Determine the (X, Y) coordinate at the center of the cell enclosing the given text.  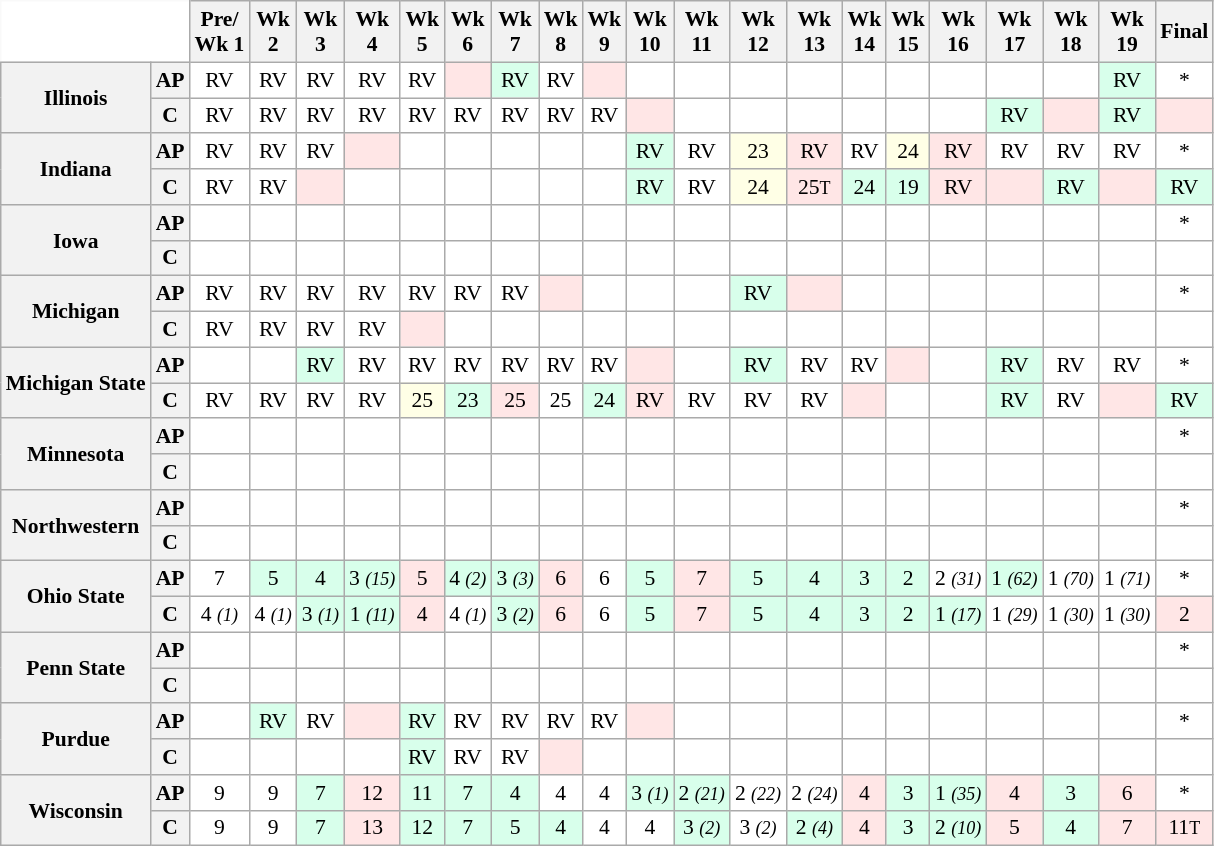
25T (814, 187)
Wisconsin (76, 810)
Wk13 (814, 32)
Pre/Wk 1 (219, 32)
Wk16 (958, 32)
Wk6 (468, 32)
2 (10) (958, 828)
Wk15 (908, 32)
Wk12 (758, 32)
Wk18 (1071, 32)
Wk5 (422, 32)
Michigan (76, 312)
Wk8 (561, 32)
1 (17) (958, 615)
Wk11 (702, 32)
Wk9 (604, 32)
1 (35) (958, 793)
2 (21) (702, 793)
Wk4 (372, 32)
4 (2) (468, 579)
2 (31) (958, 579)
Wk2 (272, 32)
19 (908, 187)
Indiana (76, 170)
Final (1184, 32)
Iowa (76, 240)
Wk3 (320, 32)
Wk7 (514, 32)
Penn State (76, 668)
Minnesota (76, 454)
3 (3) (514, 579)
Ohio State (76, 596)
11 (422, 793)
Wk19 (1127, 32)
1 (62) (1014, 579)
Purdue (76, 740)
1 (71) (1127, 579)
Wk10 (650, 32)
2 (24) (814, 793)
Illinois (76, 98)
13 (372, 828)
1 (29) (1014, 615)
2 (4) (814, 828)
1 (70) (1071, 579)
Michigan State (76, 382)
Northwestern (76, 526)
Wk14 (864, 32)
1 (11) (372, 615)
Wk17 (1014, 32)
2 (22) (758, 793)
3 (15) (372, 579)
11T (1184, 828)
